Return [X, Y] of the center of cell containing provided text 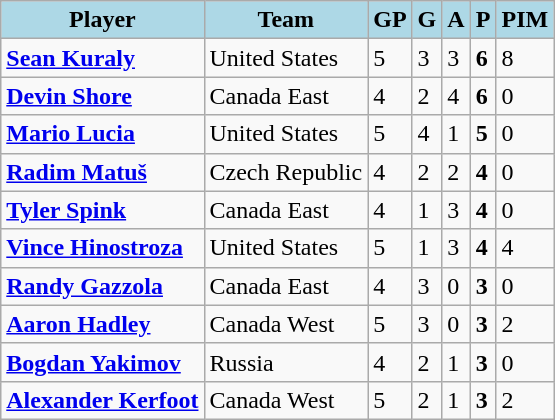
A [456, 20]
Russia [286, 362]
Radim Matuš [102, 172]
Czech Republic [286, 172]
Devin Shore [102, 96]
P [483, 20]
Team [286, 20]
PIM [525, 20]
Mario Lucia [102, 134]
Randy Gazzola [102, 286]
GP [390, 20]
Aaron Hadley [102, 324]
8 [525, 58]
Bogdan Yakimov [102, 362]
G [427, 20]
Sean Kuraly [102, 58]
Alexander Kerfoot [102, 400]
Tyler Spink [102, 210]
Player [102, 20]
Vince Hinostroza [102, 248]
